Detect which cell encompasses the target text, then output its (x, y) center coordinate. 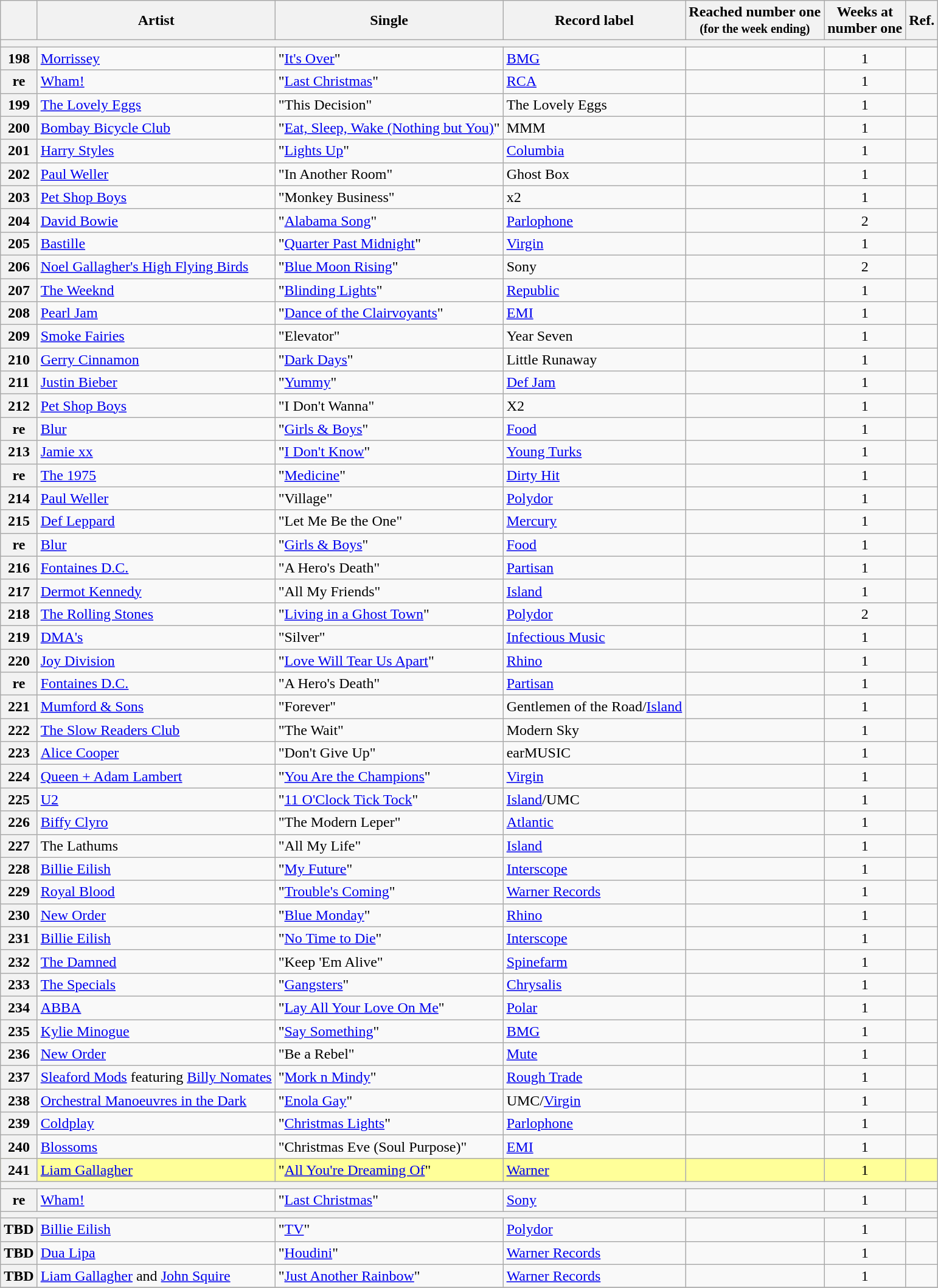
Warner (594, 1170)
Def Jam (594, 383)
Ref. (922, 21)
Mute (594, 1054)
Modern Sky (594, 730)
Gentlemen of the Road/Island (594, 707)
"Silver" (389, 637)
218 (19, 614)
214 (19, 498)
"I Don't Know" (389, 452)
"Forever" (389, 707)
Young Turks (594, 452)
Mercury (594, 521)
241 (19, 1170)
"Lights Up" (389, 151)
206 (19, 266)
Smoke Fairies (156, 336)
227 (19, 846)
"Medicine" (389, 475)
Royal Blood (156, 892)
Noel Gallagher's High Flying Birds (156, 266)
"Let Me Be the One" (389, 521)
226 (19, 823)
239 (19, 1124)
223 (19, 753)
231 (19, 938)
208 (19, 313)
200 (19, 128)
"In Another Room" (389, 174)
"TV" (389, 1230)
222 (19, 730)
"Be a Rebel" (389, 1054)
220 (19, 660)
Infectious Music (594, 637)
Blossoms (156, 1147)
"It's Over" (389, 58)
201 (19, 151)
"Eat, Sleep, Wake (Nothing but You)" (389, 128)
Alice Cooper (156, 753)
Record label (594, 21)
The Slow Readers Club (156, 730)
Year Seven (594, 336)
"Keep 'Em Alive" (389, 961)
The Damned (156, 961)
Joy Division (156, 660)
204 (19, 220)
Dua Lipa (156, 1253)
Atlantic (594, 823)
"All My Life" (389, 846)
Jamie xx (156, 452)
"You Are the Champions" (389, 776)
Ghost Box (594, 174)
U2 (156, 799)
Justin Bieber (156, 383)
"All You're Dreaming Of" (389, 1170)
232 (19, 961)
221 (19, 707)
225 (19, 799)
Liam Gallagher and John Squire (156, 1276)
Chrysalis (594, 984)
Bastille (156, 243)
236 (19, 1054)
Rough Trade (594, 1077)
Gerry Cinnamon (156, 360)
"No Time to Die" (389, 938)
230 (19, 915)
Island/UMC (594, 799)
Single (389, 21)
earMUSIC (594, 753)
"The Modern Leper" (389, 823)
"All My Friends" (389, 591)
"Enola Gay" (389, 1101)
Morrissey (156, 58)
"Living in a Ghost Town" (389, 614)
215 (19, 521)
"My Future" (389, 869)
RCA (594, 82)
DMA's (156, 637)
"Dark Days" (389, 360)
Queen + Adam Lambert (156, 776)
238 (19, 1101)
"The Wait" (389, 730)
Dermot Kennedy (156, 591)
"Christmas Lights" (389, 1124)
216 (19, 568)
Def Leppard (156, 521)
207 (19, 290)
UMC/Virgin (594, 1101)
"Gangsters" (389, 984)
212 (19, 406)
"Blue Moon Rising" (389, 266)
Coldplay (156, 1124)
Mumford & Sons (156, 707)
"Just Another Rainbow" (389, 1276)
"Monkey Business" (389, 197)
209 (19, 336)
Artist (156, 21)
"Elevator" (389, 336)
"This Decision" (389, 105)
Bombay Bicycle Club (156, 128)
"Love Will Tear Us Apart" (389, 660)
234 (19, 1008)
Dirty Hit (594, 475)
202 (19, 174)
228 (19, 869)
"Dance of the Clairvoyants" (389, 313)
The 1975 (156, 475)
"Mork n Mindy" (389, 1077)
224 (19, 776)
Orchestral Manoeuvres in the Dark (156, 1101)
Liam Gallagher (156, 1170)
Republic (594, 290)
"11 O'Clock Tick Tock" (389, 799)
217 (19, 591)
"Village" (389, 498)
"Trouble's Coming" (389, 892)
The Specials (156, 984)
199 (19, 105)
"Houdini" (389, 1253)
Kylie Minogue (156, 1031)
The Lathums (156, 846)
235 (19, 1031)
Harry Styles (156, 151)
"Lay All Your Love On Me" (389, 1008)
"I Don't Wanna" (389, 406)
"Yummy" (389, 383)
213 (19, 452)
198 (19, 58)
"Don't Give Up" (389, 753)
"Say Something" (389, 1031)
MMM (594, 128)
237 (19, 1077)
Reached number one(for the week ending) (755, 21)
233 (19, 984)
211 (19, 383)
219 (19, 637)
Weeks atnumber one (865, 21)
"Blue Monday" (389, 915)
Sleaford Mods featuring Billy Nomates (156, 1077)
"Alabama Song" (389, 220)
The Rolling Stones (156, 614)
"Quarter Past Midnight" (389, 243)
Polar (594, 1008)
Biffy Clyro (156, 823)
The Weeknd (156, 290)
Spinefarm (594, 961)
210 (19, 360)
229 (19, 892)
240 (19, 1147)
205 (19, 243)
Pearl Jam (156, 313)
ABBA (156, 1008)
203 (19, 197)
X2 (594, 406)
Little Runaway (594, 360)
Columbia (594, 151)
"Blinding Lights" (389, 290)
David Bowie (156, 220)
"Christmas Eve (Soul Purpose)" (389, 1147)
x2 (594, 197)
